Determine the (X, Y) coordinate at the center of the cell enclosing the given text.  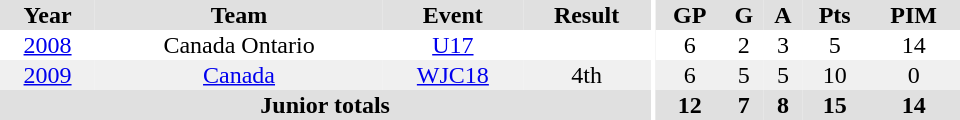
0 (914, 75)
10 (834, 75)
U17 (453, 45)
Team (239, 15)
2 (744, 45)
2008 (48, 45)
3 (783, 45)
A (783, 15)
Canada (239, 75)
G (744, 15)
Junior totals (325, 105)
Pts (834, 15)
Year (48, 15)
GP (690, 15)
Canada Ontario (239, 45)
4th (586, 75)
PIM (914, 15)
Event (453, 15)
WJC18 (453, 75)
12 (690, 105)
2009 (48, 75)
7 (744, 105)
8 (783, 105)
Result (586, 15)
15 (834, 105)
